Scan for the cell matching the given text and deliver its [X, Y] coordinate at center. 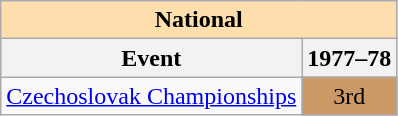
3rd [350, 96]
Czechoslovak Championships [152, 96]
Event [152, 58]
1977–78 [350, 58]
National [199, 20]
